Provide the [x, y] coordinate of the cell's center where the given text is located.  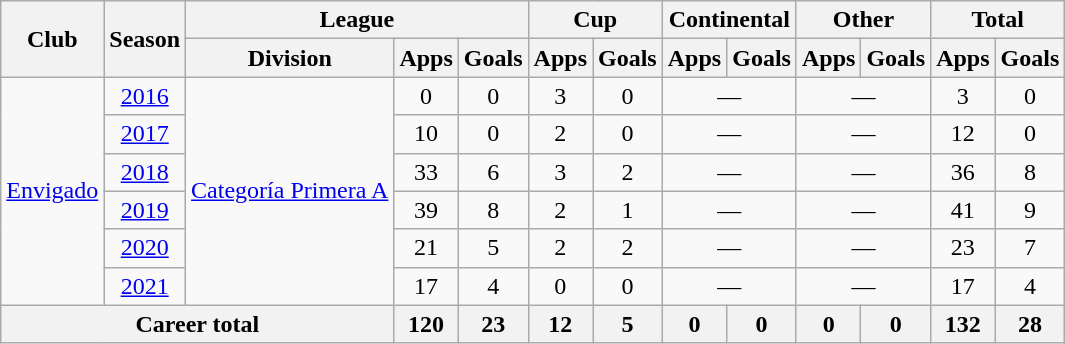
7 [1030, 248]
36 [963, 172]
9 [1030, 210]
Club [52, 39]
Cup [595, 20]
Total [998, 20]
Career total [198, 324]
120 [426, 324]
Other [863, 20]
2021 [145, 286]
6 [493, 172]
1 [627, 210]
21 [426, 248]
39 [426, 210]
Season [145, 39]
Categoría Primera A [290, 191]
Continental [729, 20]
132 [963, 324]
2020 [145, 248]
33 [426, 172]
Envigado [52, 191]
10 [426, 134]
League [358, 20]
2016 [145, 96]
2019 [145, 210]
2017 [145, 134]
2018 [145, 172]
28 [1030, 324]
41 [963, 210]
Division [290, 58]
